From the cell containing the given text, extract its center point as [x, y] coordinate. 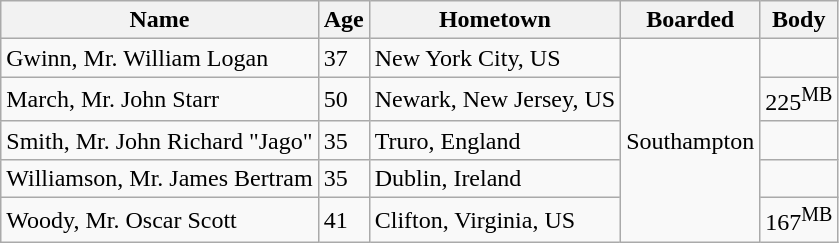
Woody, Mr. Oscar Scott [160, 220]
Gwinn, Mr. William Logan [160, 58]
Age [344, 20]
New York City, US [494, 58]
167MB [799, 220]
Williamson, Mr. James Bertram [160, 178]
Hometown [494, 20]
March, Mr. John Starr [160, 100]
225MB [799, 100]
Name [160, 20]
Truro, England [494, 140]
Body [799, 20]
Clifton, Virginia, US [494, 220]
50 [344, 100]
Smith, Mr. John Richard "Jago" [160, 140]
37 [344, 58]
Southampton [690, 140]
Newark, New Jersey, US [494, 100]
Dublin, Ireland [494, 178]
41 [344, 220]
Boarded [690, 20]
